For the text-containing cell, return its midpoint in [X, Y] coordinate format. 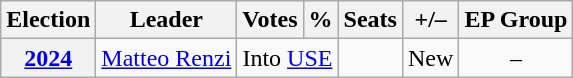
% [320, 20]
Election [48, 20]
Matteo Renzi [166, 58]
2024 [48, 58]
+/– [430, 20]
Seats [370, 20]
Votes [270, 20]
Into USE [288, 58]
Leader [166, 20]
New [430, 58]
– [516, 58]
EP Group [516, 20]
